Determine the [x, y] coordinate at the center of the cell enclosing the given text.  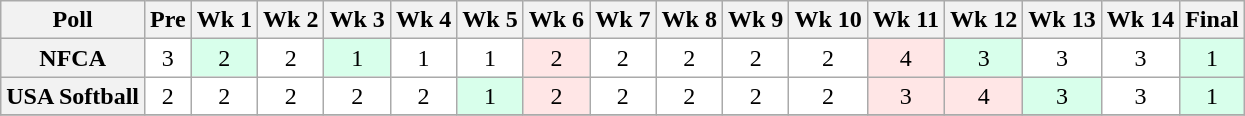
Wk 14 [1140, 20]
Wk 6 [556, 20]
Wk 12 [983, 20]
Wk 5 [490, 20]
Wk 2 [291, 20]
Wk 7 [623, 20]
NFCA [73, 58]
Wk 9 [755, 20]
Final [1212, 20]
Wk 8 [689, 20]
Wk 13 [1062, 20]
USA Softball [73, 96]
Wk 4 [423, 20]
Poll [73, 20]
Wk 1 [224, 20]
Pre [168, 20]
Wk 10 [828, 20]
Wk 3 [357, 20]
Wk 11 [906, 20]
